Pinpoint the cell where the given text exists, returning its (X, Y) midpoint coordinate. 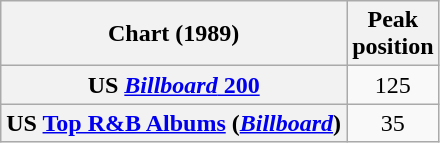
Peakposition (393, 34)
35 (393, 123)
US Billboard 200 (174, 85)
125 (393, 85)
Chart (1989) (174, 34)
US Top R&B Albums (Billboard) (174, 123)
